Locate the cell with the specified text and output its [X, Y] center coordinate. 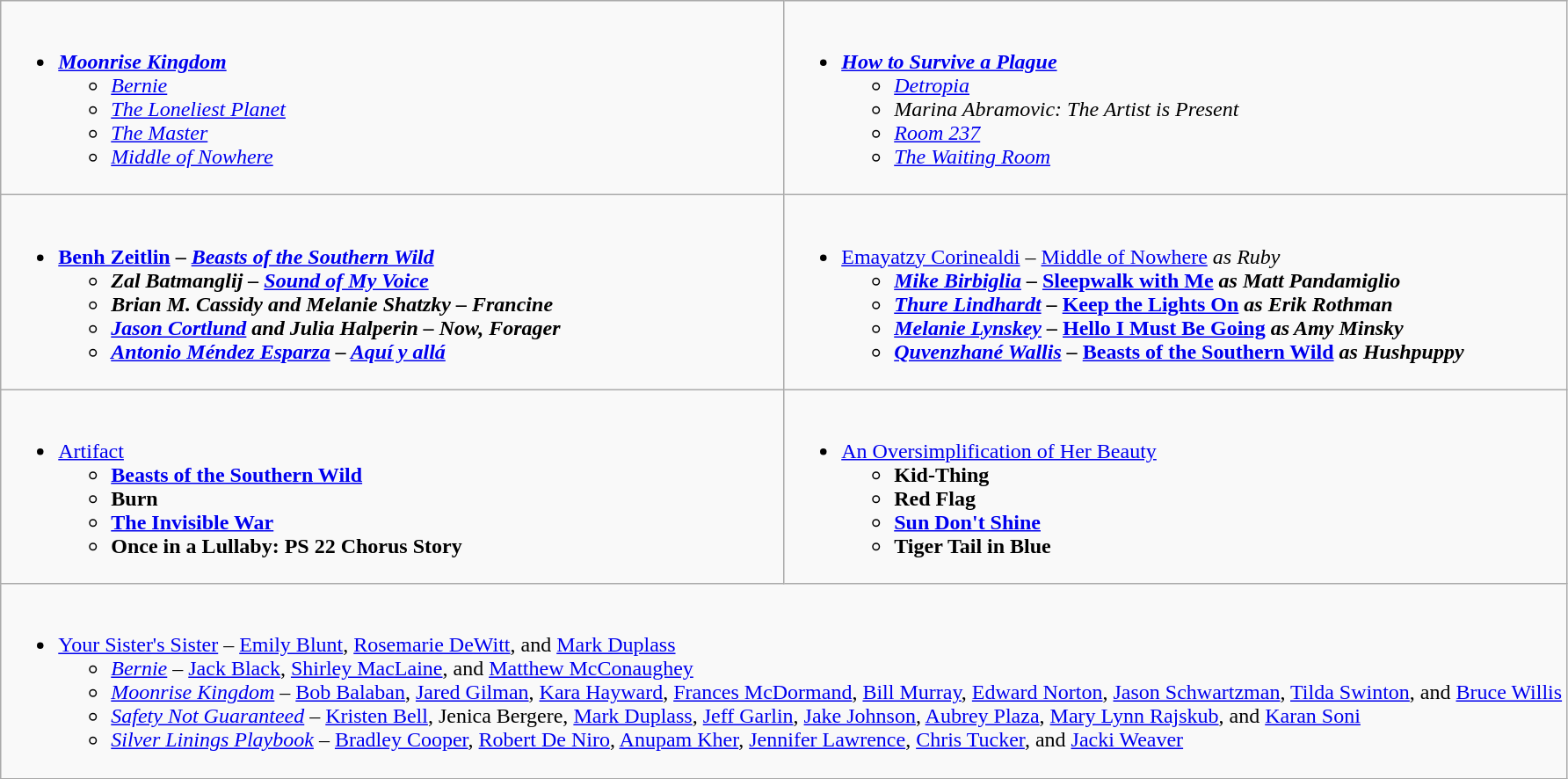
Moonrise KingdomBernieThe Loneliest PlanetThe MasterMiddle of Nowhere [392, 98]
ArtifactBeasts of the Southern WildBurnThe Invisible WarOnce in a Lullaby: PS 22 Chorus Story [392, 487]
An Oversimplification of Her BeautyKid-ThingRed FlagSun Don't ShineTiger Tail in Blue [1176, 487]
How to Survive a PlagueDetropiaMarina Abramovic: The Artist is PresentRoom 237The Waiting Room [1176, 98]
